Return [X, Y] of the center of cell containing provided text 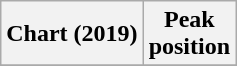
Chart (2019) [72, 34]
Peakposition [189, 34]
